Locate the cell with the specified text and output its [x, y] center coordinate. 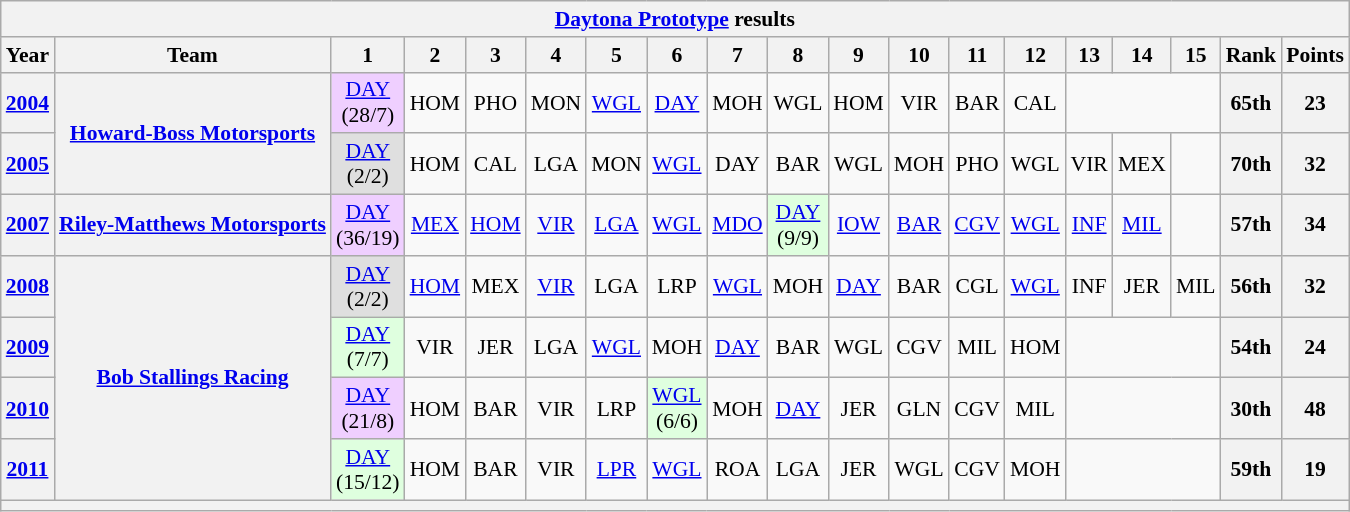
2004 [28, 102]
ROA [738, 470]
MDO [738, 226]
8 [798, 55]
2008 [28, 286]
70th [1252, 164]
Rank [1252, 55]
IOW [858, 226]
LPR [616, 470]
9 [858, 55]
1 [368, 55]
24 [1315, 348]
48 [1315, 408]
Year [28, 55]
DAY(9/9) [798, 226]
65th [1252, 102]
Howard-Boss Motorsports [192, 133]
CGL [977, 286]
WGL(6/6) [678, 408]
57th [1252, 226]
GLN [920, 408]
Bob Stallings Racing [192, 378]
19 [1315, 470]
11 [977, 55]
2009 [28, 348]
4 [556, 55]
5 [616, 55]
30th [1252, 408]
DAY(36/19) [368, 226]
DAY(21/8) [368, 408]
23 [1315, 102]
Team [192, 55]
DAY(28/7) [368, 102]
2005 [28, 164]
Daytona Prototype results [675, 19]
2007 [28, 226]
54th [1252, 348]
15 [1196, 55]
34 [1315, 226]
2011 [28, 470]
DAY(7/7) [368, 348]
56th [1252, 286]
7 [738, 55]
Points [1315, 55]
3 [496, 55]
2010 [28, 408]
14 [1142, 55]
13 [1088, 55]
12 [1036, 55]
2 [436, 55]
DAY(15/12) [368, 470]
Riley-Matthews Motorsports [192, 226]
6 [678, 55]
59th [1252, 470]
10 [920, 55]
